Output the [x, y] coordinate of the center of the cell containing the given text.  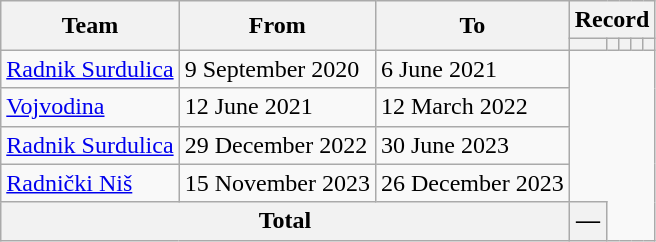
Record [612, 20]
From [277, 26]
9 September 2020 [277, 69]
To [472, 26]
— [588, 221]
Vojvodina [90, 107]
12 June 2021 [277, 107]
12 March 2022 [472, 107]
6 June 2021 [472, 69]
26 December 2023 [472, 183]
Team [90, 26]
29 December 2022 [277, 145]
30 June 2023 [472, 145]
Radnički Niš [90, 183]
Total [285, 221]
15 November 2023 [277, 183]
